Capture the cell that displays the provided text and extract its (X, Y) central coordinate. 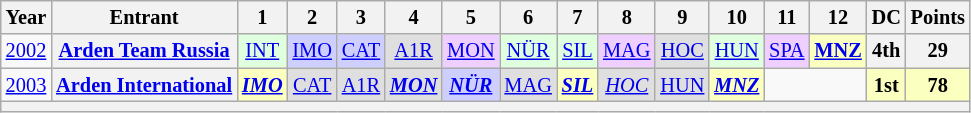
SPA (786, 51)
DC (886, 17)
2003 (26, 85)
12 (838, 17)
2002 (26, 51)
5 (470, 17)
Arden International (144, 85)
7 (578, 17)
2 (312, 17)
11 (786, 17)
Entrant (144, 17)
Arden Team Russia (144, 51)
Points (938, 17)
1st (886, 85)
Year (26, 17)
INT (262, 51)
10 (736, 17)
8 (626, 17)
78 (938, 85)
4th (886, 51)
4 (414, 17)
1 (262, 17)
3 (361, 17)
29 (938, 51)
9 (682, 17)
6 (528, 17)
